For the text-containing cell, return its midpoint in [x, y] coordinate format. 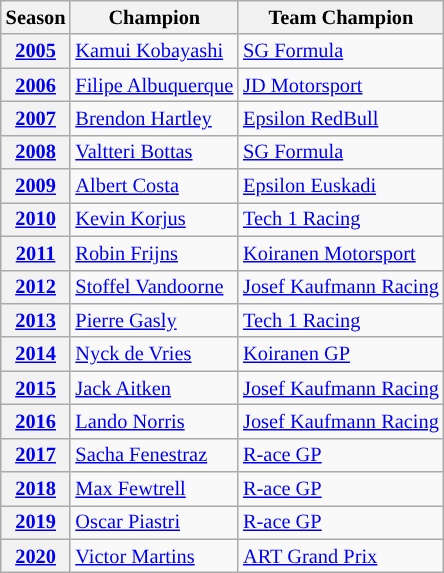
Jack Aitken [154, 388]
2019 [36, 522]
2017 [36, 455]
2012 [36, 287]
Sacha Fenestraz [154, 455]
2011 [36, 253]
Valtteri Bottas [154, 152]
2016 [36, 421]
2020 [36, 556]
2015 [36, 388]
Albert Costa [154, 186]
2014 [36, 354]
JD Motorsport [341, 85]
Oscar Piastri [154, 522]
2008 [36, 152]
Koiranen Motorsport [341, 253]
Max Fewtrell [154, 489]
Epsilon Euskadi [341, 186]
2010 [36, 219]
Brendon Hartley [154, 118]
2009 [36, 186]
Robin Frijns [154, 253]
2006 [36, 85]
Kamui Kobayashi [154, 51]
Pierre Gasly [154, 320]
ART Grand Prix [341, 556]
Team Champion [341, 17]
2007 [36, 118]
Victor Martins [154, 556]
Filipe Albuquerque [154, 85]
Kevin Korjus [154, 219]
2013 [36, 320]
2018 [36, 489]
Champion [154, 17]
Stoffel Vandoorne [154, 287]
Epsilon RedBull [341, 118]
Season [36, 17]
2005 [36, 51]
Lando Norris [154, 421]
Koiranen GP [341, 354]
Nyck de Vries [154, 354]
